Pinpoint the cell where the given text exists, returning its [X, Y] midpoint coordinate. 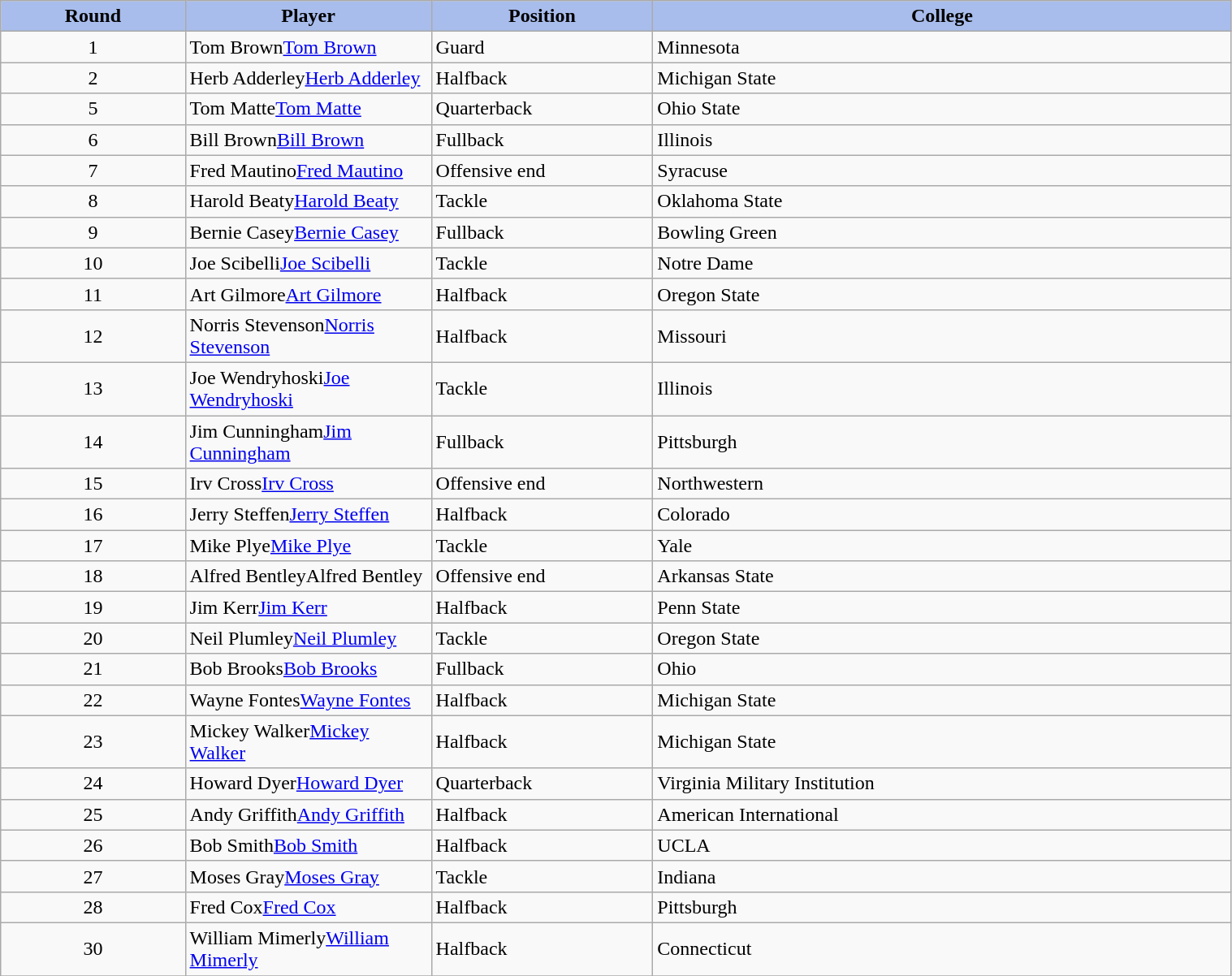
Mike PlyeMike Plye [309, 546]
Round [93, 16]
UCLA [942, 845]
Connecticut [942, 948]
Tom MatteTom Matte [309, 109]
Norris StevensonNorris Stevenson [309, 336]
9 [93, 232]
Mickey WalkerMickey Walker [309, 742]
William MimerlyWilliam Mimerly [309, 948]
Oklahoma State [942, 201]
20 [93, 638]
Moses GrayMoses Gray [309, 876]
Tom BrownTom Brown [309, 47]
25 [93, 814]
2 [93, 78]
6 [93, 140]
18 [93, 577]
Bowling Green [942, 232]
Ohio [942, 669]
Yale [942, 546]
27 [93, 876]
1 [93, 47]
Notre Dame [942, 263]
5 [93, 109]
Howard DyerHoward Dyer [309, 784]
17 [93, 546]
Ohio State [942, 109]
22 [93, 700]
College [942, 16]
Fred CoxFred Cox [309, 907]
23 [93, 742]
19 [93, 607]
13 [93, 388]
28 [93, 907]
Harold BeatyHarold Beaty [309, 201]
Penn State [942, 607]
Virginia Military Institution [942, 784]
Position [543, 16]
14 [93, 442]
Irv CrossIrv Cross [309, 484]
21 [93, 669]
Wayne FontesWayne Fontes [309, 700]
16 [93, 515]
Indiana [942, 876]
Arkansas State [942, 577]
26 [93, 845]
Northwestern [942, 484]
Minnesota [942, 47]
Guard [543, 47]
Syracuse [942, 171]
11 [93, 294]
Joe WendryhoskiJoe Wendryhoski [309, 388]
15 [93, 484]
30 [93, 948]
Joe ScibelliJoe Scibelli [309, 263]
24 [93, 784]
Herb AdderleyHerb Adderley [309, 78]
Jim CunninghamJim Cunningham [309, 442]
12 [93, 336]
Neil PlumleyNeil Plumley [309, 638]
Bob BrooksBob Brooks [309, 669]
Player [309, 16]
Andy GriffithAndy Griffith [309, 814]
Bernie CaseyBernie Casey [309, 232]
American International [942, 814]
Bob SmithBob Smith [309, 845]
Jerry SteffenJerry Steffen [309, 515]
Colorado [942, 515]
Missouri [942, 336]
Art GilmoreArt Gilmore [309, 294]
Alfred BentleyAlfred Bentley [309, 577]
10 [93, 263]
Fred MautinoFred Mautino [309, 171]
7 [93, 171]
Bill BrownBill Brown [309, 140]
8 [93, 201]
Jim KerrJim Kerr [309, 607]
